Search for the cell housing the specified text and yield its [X, Y] center coordinate. 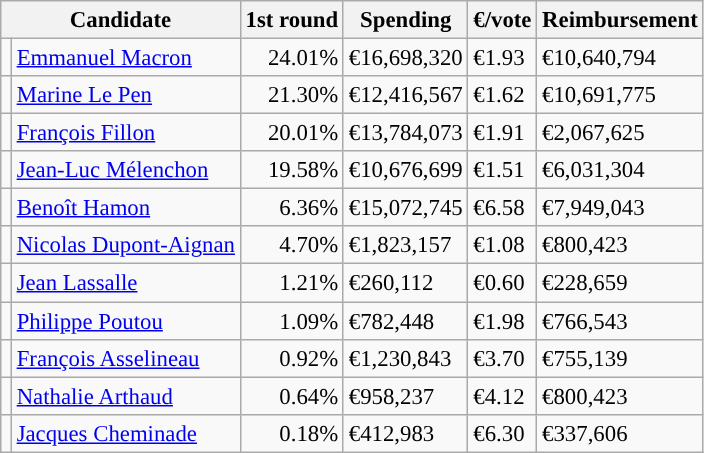
€6.30 [502, 433]
20.01% [292, 133]
Reimbursement [620, 20]
Candidate [120, 20]
€7,949,043 [620, 208]
€260,112 [405, 283]
€1.62 [502, 95]
0.92% [292, 358]
0.64% [292, 396]
€1.98 [502, 321]
Marine Le Pen [126, 95]
€337,606 [620, 433]
6.36% [292, 208]
1st round [292, 20]
€3.70 [502, 358]
21.30% [292, 95]
Jean Lassalle [126, 283]
François Asselineau [126, 358]
Jacques Cheminade [126, 433]
€12,416,567 [405, 95]
€/vote [502, 20]
1.09% [292, 321]
€412,983 [405, 433]
€2,067,625 [620, 133]
€15,072,745 [405, 208]
€4.12 [502, 396]
€16,698,320 [405, 58]
€10,640,794 [620, 58]
€755,139 [620, 358]
19.58% [292, 170]
1.21% [292, 283]
€228,659 [620, 283]
Jean-Luc Mélenchon [126, 170]
€1.91 [502, 133]
€958,237 [405, 396]
€1.93 [502, 58]
24.01% [292, 58]
€10,676,699 [405, 170]
€0.60 [502, 283]
€1,823,157 [405, 245]
€1.51 [502, 170]
Spending [405, 20]
Benoît Hamon [126, 208]
Emmanuel Macron [126, 58]
Philippe Poutou [126, 321]
€13,784,073 [405, 133]
4.70% [292, 245]
Nathalie Arthaud [126, 396]
€1,230,843 [405, 358]
€1.08 [502, 245]
€6,031,304 [620, 170]
€10,691,775 [620, 95]
€766,543 [620, 321]
0.18% [292, 433]
Nicolas Dupont-Aignan [126, 245]
François Fillon [126, 133]
€782,448 [405, 321]
€6.58 [502, 208]
